Pinpoint the cell where the given text exists, returning its (X, Y) midpoint coordinate. 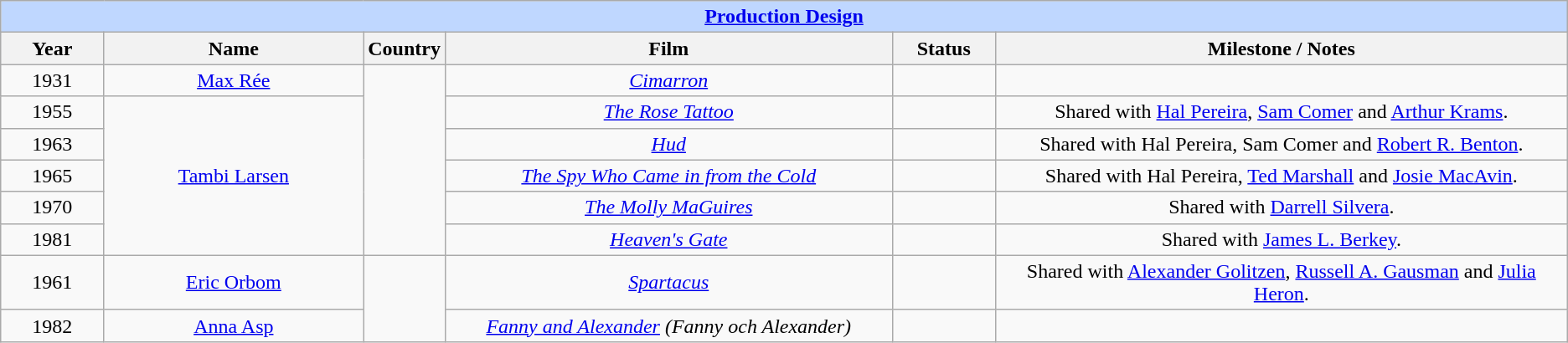
The Rose Tattoo (668, 112)
1961 (52, 283)
The Molly MaGuires (668, 207)
Anna Asp (234, 325)
1963 (52, 144)
Heaven's Gate (668, 239)
Production Design (784, 17)
Spartacus (668, 283)
Fanny and Alexander (Fanny och Alexander) (668, 325)
1931 (52, 80)
Name (234, 49)
Film (668, 49)
1955 (52, 112)
1981 (52, 239)
Shared with James L. Berkey. (1282, 239)
Cimarron (668, 80)
Max Rée (234, 80)
Shared with Hal Pereira, Sam Comer and Robert R. Benton. (1282, 144)
Year (52, 49)
Hud (668, 144)
1965 (52, 176)
1982 (52, 325)
1970 (52, 207)
Milestone / Notes (1282, 49)
Status (943, 49)
Eric Orbom (234, 283)
Tambi Larsen (234, 176)
Shared with Hal Pereira, Sam Comer and Arthur Krams. (1282, 112)
Shared with Darrell Silvera. (1282, 207)
The Spy Who Came in from the Cold (668, 176)
Country (405, 49)
Shared with Alexander Golitzen, Russell A. Gausman and Julia Heron. (1282, 283)
Shared with Hal Pereira, Ted Marshall and Josie MacAvin. (1282, 176)
